Scan for the cell matching the given text and deliver its [x, y] coordinate at center. 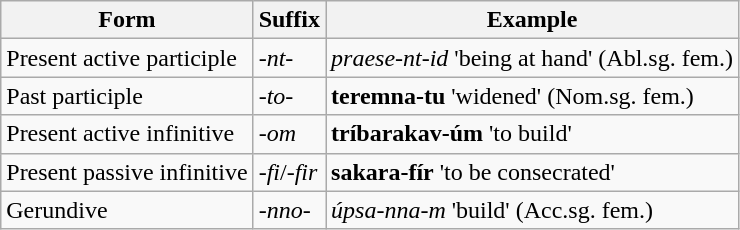
Example [532, 20]
Present passive infinitive [127, 172]
tríbarakav-úm 'to build' [532, 134]
Suffix [289, 20]
Past participle [127, 96]
-to- [289, 96]
praese-nt-id 'being at hand' (Abl.sg. fem.) [532, 58]
Present active participle [127, 58]
Form [127, 20]
-fi/-fir [289, 172]
-om [289, 134]
sakara-fír 'to be consecrated' [532, 172]
-nt- [289, 58]
teremna-tu 'widened' (Nom.sg. fem.) [532, 96]
Gerundive [127, 210]
Present active infinitive [127, 134]
úpsa-nna-m 'build' (Acc.sg. fem.) [532, 210]
-nno- [289, 210]
